Detect which cell encompasses the target text, then output its (x, y) center coordinate. 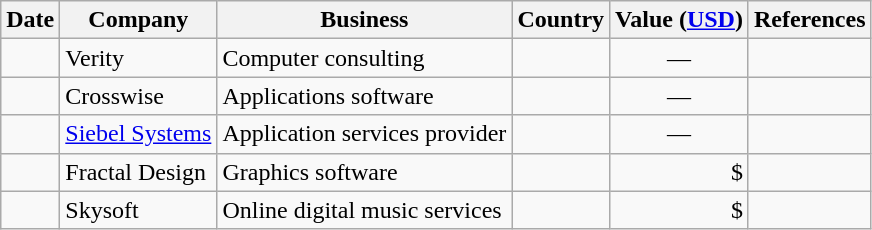
References (810, 20)
Application services provider (364, 134)
Business (364, 20)
Online digital music services (364, 210)
Date (30, 20)
Country (561, 20)
Siebel Systems (138, 134)
Verity (138, 58)
Value (USD) (680, 20)
Fractal Design (138, 172)
Applications software (364, 96)
Skysoft (138, 210)
Company (138, 20)
Computer consulting (364, 58)
Graphics software (364, 172)
Crosswise (138, 96)
